Find where the given text appears and provide that cell's center as [X, Y] coordinate. 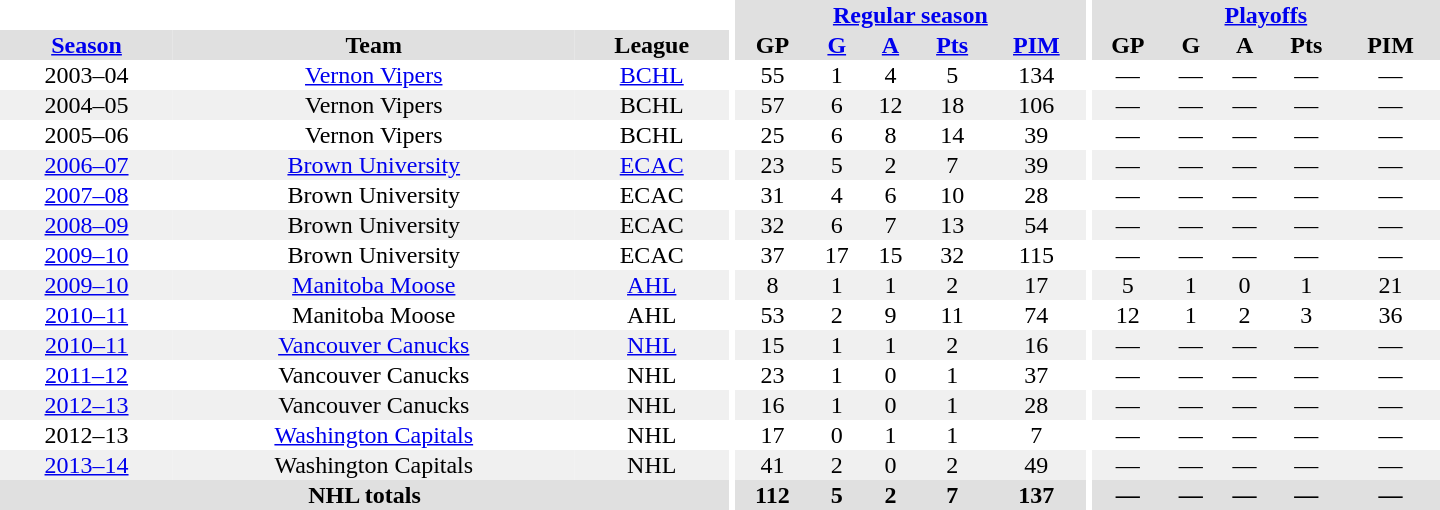
112 [772, 495]
115 [1036, 255]
13 [952, 225]
49 [1036, 465]
54 [1036, 225]
18 [952, 105]
55 [772, 75]
Season [86, 45]
2008–09 [86, 225]
21 [1390, 285]
Playoffs [1266, 15]
134 [1036, 75]
137 [1036, 495]
2007–08 [86, 195]
2004–05 [86, 105]
2006–07 [86, 165]
Regular season [910, 15]
57 [772, 105]
League [652, 45]
Team [374, 45]
74 [1036, 315]
2011–12 [86, 375]
25 [772, 135]
2013–14 [86, 465]
106 [1036, 105]
2005–06 [86, 135]
10 [952, 195]
31 [772, 195]
11 [952, 315]
2003–04 [86, 75]
9 [891, 315]
14 [952, 135]
36 [1390, 315]
53 [772, 315]
3 [1306, 315]
NHL totals [364, 495]
41 [772, 465]
